Return (X, Y) of the center of cell containing provided text 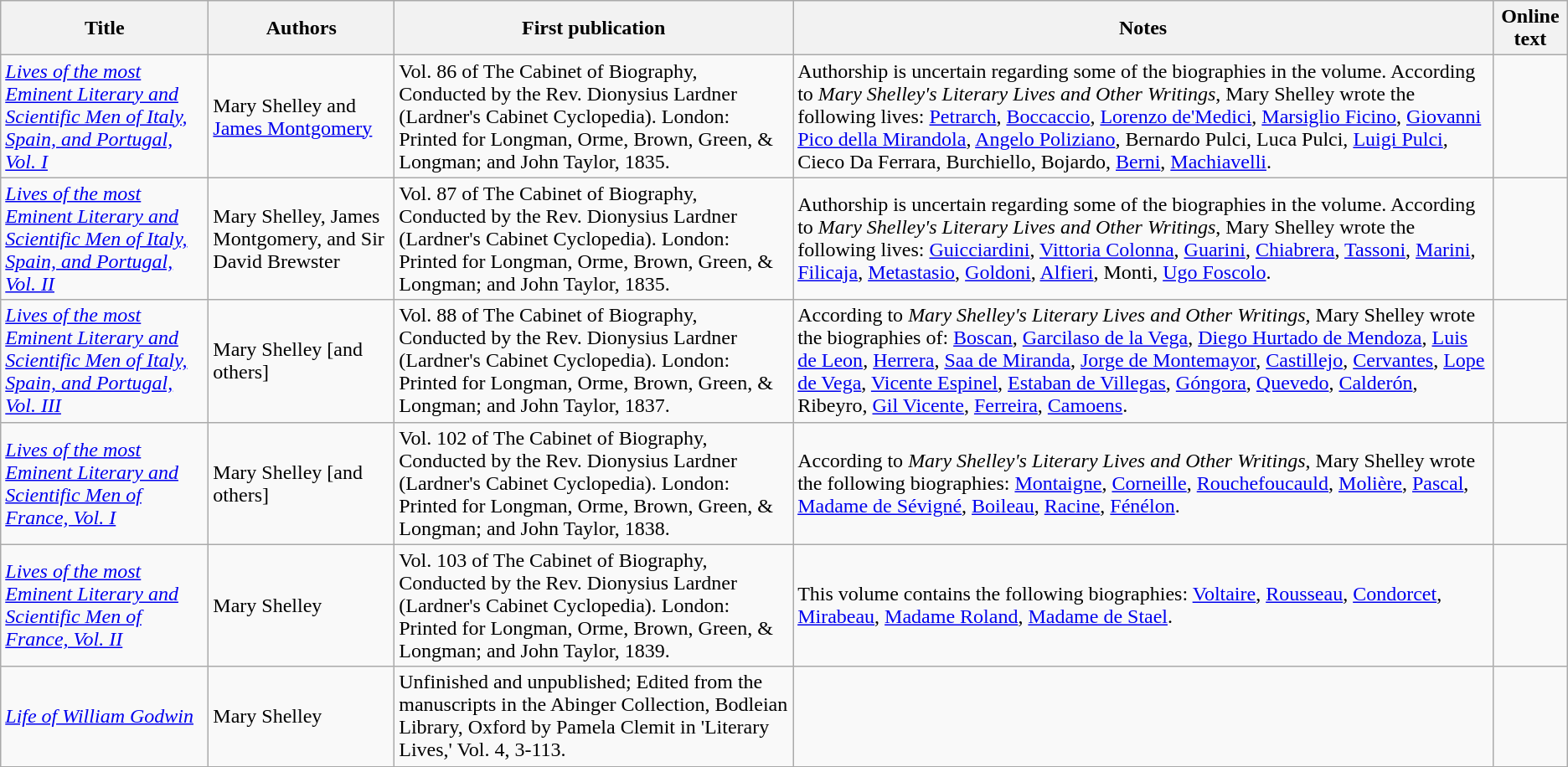
Mary Shelley and James Montgomery (302, 116)
First publication (594, 28)
Lives of the most Eminent Literary and Scientific Men of France, Vol. I (105, 483)
Title (105, 28)
Life of William Godwin (105, 717)
Lives of the most Eminent Literary and Scientific Men of Italy, Spain, and Portugal, Vol. II (105, 239)
Online text (1529, 28)
Mary Shelley, James Montgomery, and Sir David Brewster (302, 239)
This volume contains the following biographies: Voltaire, Rousseau, Condorcet, Mirabeau, Madame Roland, Madame de Stael. (1143, 605)
Notes (1143, 28)
Authors (302, 28)
Lives of the most Eminent Literary and Scientific Men of France, Vol. II (105, 605)
Lives of the most Eminent Literary and Scientific Men of Italy, Spain, and Portugal, Vol. I (105, 116)
Lives of the most Eminent Literary and Scientific Men of Italy, Spain, and Portugal, Vol. III (105, 361)
